Provide the (x, y) coordinate of the cell's center where the given text is located.  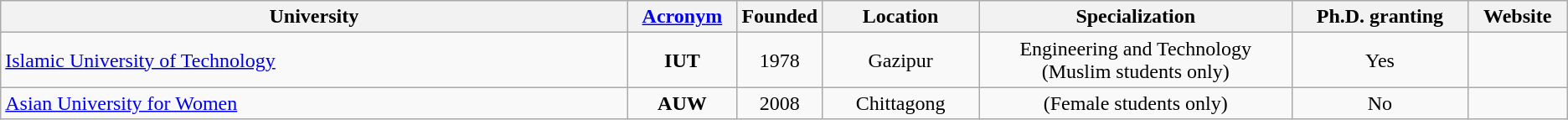
Chittagong (901, 103)
Islamic University of Technology (314, 60)
Yes (1380, 60)
Founded (780, 17)
Website (1518, 17)
1978 (780, 60)
Engineering and Technology (Muslim students only) (1136, 60)
Ph.D. granting (1380, 17)
Specialization (1136, 17)
2008 (780, 103)
Acronym (682, 17)
Location (901, 17)
Gazipur (901, 60)
Asian University for Women (314, 103)
No (1380, 103)
University (314, 17)
AUW (682, 103)
IUT (682, 60)
(Female students only) (1136, 103)
